Capture the cell that displays the provided text and extract its [x, y] central coordinate. 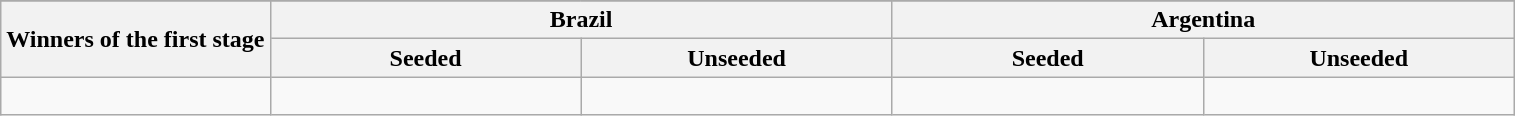
Argentina [1203, 20]
Brazil [581, 20]
Winners of the first stage [136, 39]
